Capture the cell that displays the provided text and extract its (X, Y) central coordinate. 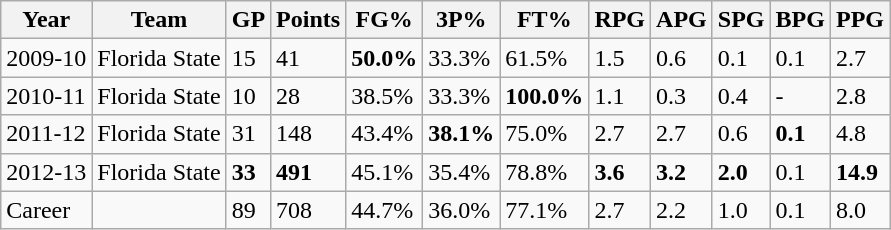
3.2 (682, 172)
RPG (620, 20)
35.4% (462, 172)
FT% (544, 20)
1.1 (620, 96)
61.5% (544, 58)
2011-12 (46, 134)
PPG (860, 20)
75.0% (544, 134)
44.7% (384, 210)
2012-13 (46, 172)
10 (248, 96)
0.3 (682, 96)
GP (248, 20)
1.5 (620, 58)
2.0 (741, 172)
3.6 (620, 172)
Team (159, 20)
APG (682, 20)
FG% (384, 20)
38.1% (462, 134)
491 (308, 172)
Career (46, 210)
36.0% (462, 210)
2010-11 (46, 96)
33 (248, 172)
0.4 (741, 96)
77.1% (544, 210)
15 (248, 58)
14.9 (860, 172)
Points (308, 20)
43.4% (384, 134)
1.0 (741, 210)
45.1% (384, 172)
148 (308, 134)
89 (248, 210)
2009-10 (46, 58)
41 (308, 58)
2.2 (682, 210)
28 (308, 96)
38.5% (384, 96)
50.0% (384, 58)
2.8 (860, 96)
- (800, 96)
4.8 (860, 134)
8.0 (860, 210)
SPG (741, 20)
3P% (462, 20)
78.8% (544, 172)
100.0% (544, 96)
BPG (800, 20)
Year (46, 20)
31 (248, 134)
708 (308, 210)
